Pinpoint the cell where the given text exists, returning its (X, Y) midpoint coordinate. 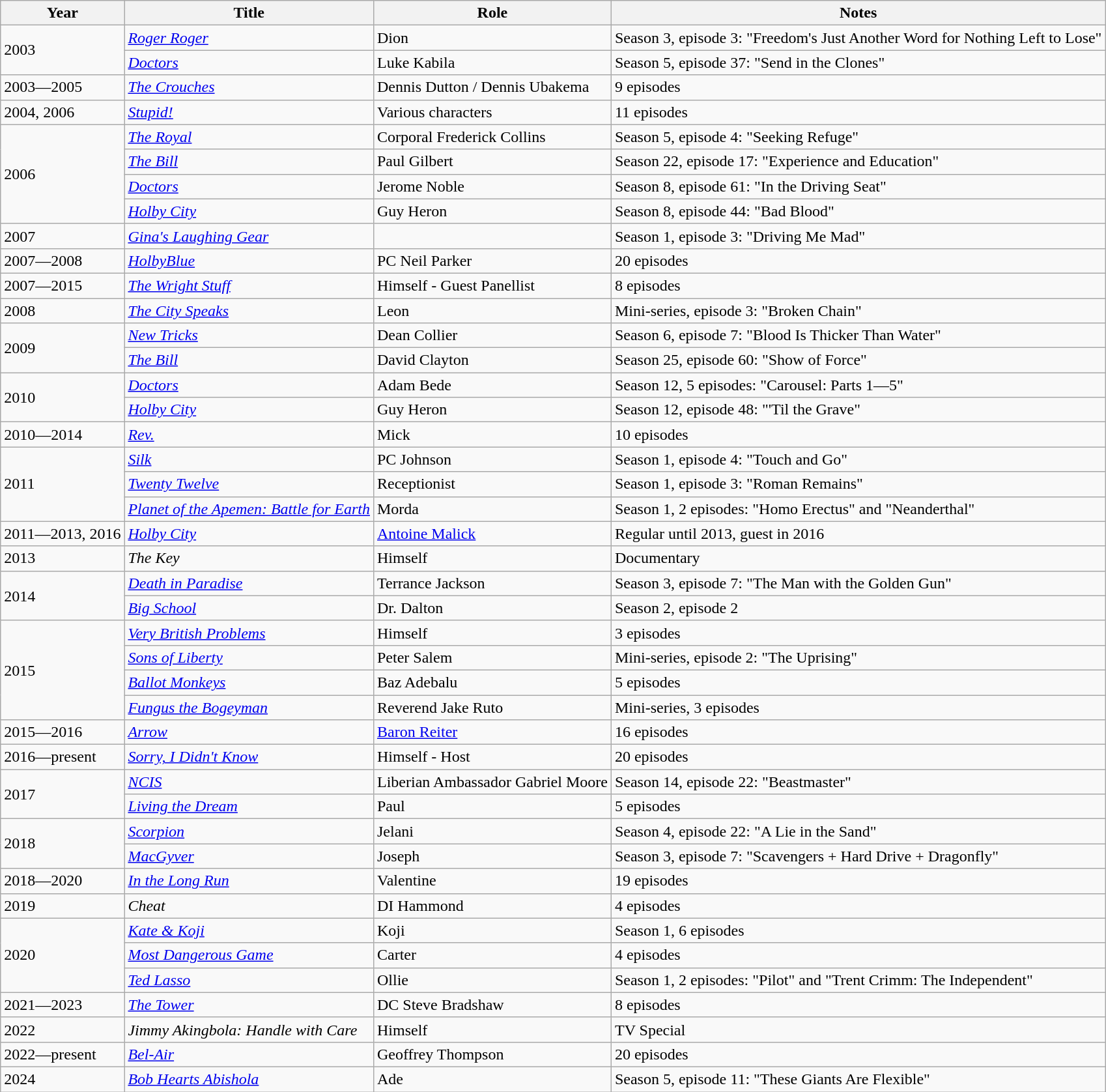
Season 1, episode 3: "Driving Me Mad" (858, 236)
Liberian Ambassador Gabriel Moore (492, 782)
Carter (492, 955)
16 episodes (858, 732)
Fungus the Bogeyman (249, 707)
MacGyver (249, 856)
Jerome Noble (492, 186)
2022 (63, 1029)
Season 1, 6 episodes (858, 930)
2015 (63, 670)
Gina's Laughing Gear (249, 236)
Documentary (858, 558)
2007—2015 (63, 285)
Season 5, episode 4: "Seeking Refuge" (858, 137)
New Tricks (249, 336)
2010 (63, 397)
Season 25, episode 60: "Show of Force" (858, 360)
DC Steve Bradshaw (492, 1005)
Ted Lasso (249, 980)
Notes (858, 13)
3 episodes (858, 633)
Jelani (492, 831)
Planet of the Apemen: Battle for Earth (249, 509)
Roger Roger (249, 38)
Ballot Monkeys (249, 682)
Bel-Air (249, 1054)
Living the Dream (249, 807)
Ollie (492, 980)
Very British Problems (249, 633)
Mini-series, 3 episodes (858, 707)
Geoffrey Thompson (492, 1054)
Receptionist (492, 484)
Rev. (249, 435)
Twenty Twelve (249, 484)
Season 12, 5 episodes: "Carousel: Parts 1—5" (858, 385)
2007—2008 (63, 261)
Season 6, episode 7: "Blood Is Thicker Than Water" (858, 336)
Leon (492, 311)
NCIS (249, 782)
Regular until 2013, guest in 2016 (858, 534)
2015—2016 (63, 732)
Most Dangerous Game (249, 955)
2024 (63, 1079)
Antoine Malick (492, 534)
Death in Paradise (249, 583)
Season 1, 2 episodes: "Homo Erectus" and "Neanderthal" (858, 509)
2007 (63, 236)
Bob Hearts Abishola (249, 1079)
PC Neil Parker (492, 261)
2013 (63, 558)
Cheat (249, 906)
2018—2020 (63, 881)
10 episodes (858, 435)
Season 5, episode 37: "Send in the Clones" (858, 63)
Arrow (249, 732)
2017 (63, 794)
Season 12, episode 48: "'Til the Grave" (858, 410)
The Tower (249, 1005)
Season 3, episode 3: "Freedom's Just Another Word for Nothing Left to Lose" (858, 38)
Baron Reiter (492, 732)
Big School (249, 608)
David Clayton (492, 360)
Himself - Guest Panellist (492, 285)
Season 8, episode 44: "Bad Blood" (858, 211)
Season 1, episode 3: "Roman Remains" (858, 484)
2016—present (63, 757)
Mini-series, episode 2: "The Uprising" (858, 657)
Various characters (492, 112)
Season 4, episode 22: "A Lie in the Sand" (858, 831)
Kate & Koji (249, 930)
2011—2013, 2016 (63, 534)
Season 8, episode 61: "In the Driving Seat" (858, 186)
Sons of Liberty (249, 657)
2021—2023 (63, 1005)
The City Speaks (249, 311)
2003—2005 (63, 87)
HolbyBlue (249, 261)
2003 (63, 50)
2011 (63, 484)
Year (63, 13)
The Key (249, 558)
Mick (492, 435)
Season 22, episode 17: "Experience and Education" (858, 162)
Corporal Frederick Collins (492, 137)
19 episodes (858, 881)
2006 (63, 174)
2010—2014 (63, 435)
The Royal (249, 137)
Himself - Host (492, 757)
Dr. Dalton (492, 608)
2014 (63, 596)
Dion (492, 38)
Luke Kabila (492, 63)
PC Johnson (492, 459)
2018 (63, 844)
TV Special (858, 1029)
2020 (63, 955)
Sorry, I Didn't Know (249, 757)
Season 2, episode 2 (858, 608)
11 episodes (858, 112)
Jimmy Akingbola: Handle with Care (249, 1029)
DI Hammond (492, 906)
2019 (63, 906)
2004, 2006 (63, 112)
Koji (492, 930)
2022—present (63, 1054)
The Wright Stuff (249, 285)
9 episodes (858, 87)
Valentine (492, 881)
Dean Collier (492, 336)
Joseph (492, 856)
Title (249, 13)
2009 (63, 348)
Adam Bede (492, 385)
Paul (492, 807)
Season 1, episode 4: "Touch and Go" (858, 459)
Mini-series, episode 3: "Broken Chain" (858, 311)
Scorpion (249, 831)
Silk (249, 459)
Terrance Jackson (492, 583)
In the Long Run (249, 881)
Season 14, episode 22: "Beastmaster" (858, 782)
The Crouches (249, 87)
Reverend Jake Ruto (492, 707)
Role (492, 13)
Season 3, episode 7: "Scavengers + Hard Drive + Dragonfly" (858, 856)
Season 1, 2 episodes: "Pilot" and "Trent Crimm: The Independent" (858, 980)
Season 3, episode 7: "The Man with the Golden Gun" (858, 583)
Morda (492, 509)
Peter Salem (492, 657)
Ade (492, 1079)
Baz Adebalu (492, 682)
2008 (63, 311)
Stupid! (249, 112)
Dennis Dutton / Dennis Ubakema (492, 87)
Season 5, episode 11: "These Giants Are Flexible" (858, 1079)
Paul Gilbert (492, 162)
